Extract the (x, y) coordinate from the center of the cell holding the provided text.  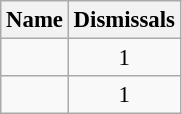
Dismissals (124, 20)
Name (35, 20)
